For the text-containing cell, return its midpoint in (X, Y) coordinate format. 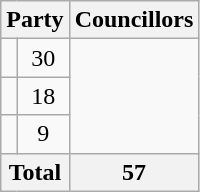
57 (134, 172)
Total (35, 172)
9 (43, 134)
18 (43, 96)
Party (35, 20)
Councillors (134, 20)
30 (43, 58)
